Return the [x, y] coordinate for the center point of the cell that contains the specified text.  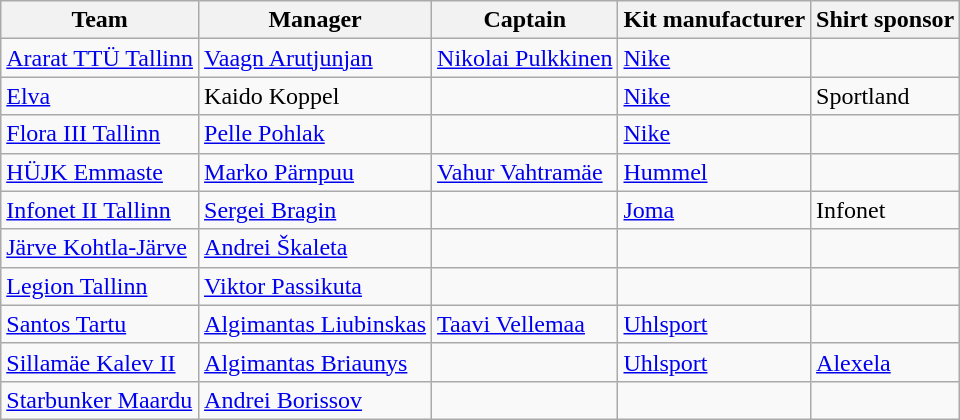
Vahur Vahtramäe [525, 172]
Pelle Pohlak [316, 134]
Viktor Passikuta [316, 286]
Elva [100, 96]
Marko Pärnpuu [316, 172]
Kit manufacturer [714, 20]
Hummel [714, 172]
Joma [714, 210]
Vaagn Arutjunjan [316, 58]
Legion Tallinn [100, 286]
HÜJK Emmaste [100, 172]
Ararat TTÜ Tallinn [100, 58]
Infonet [886, 210]
Taavi Vellemaa [525, 324]
Alexela [886, 362]
Flora III Tallinn [100, 134]
Algimantas Liubinskas [316, 324]
Manager [316, 20]
Algimantas Briaunys [316, 362]
Nikolai Pulkkinen [525, 58]
Shirt sponsor [886, 20]
Kaido Koppel [316, 96]
Sillamäe Kalev II [100, 362]
Captain [525, 20]
Järve Kohtla-Järve [100, 248]
Starbunker Maardu [100, 400]
Andrei Škaleta [316, 248]
Sportland [886, 96]
Andrei Borissov [316, 400]
Sergei Bragin [316, 210]
Santos Tartu [100, 324]
Team [100, 20]
Infonet II Tallinn [100, 210]
